Search for the cell housing the specified text and yield its (X, Y) center coordinate. 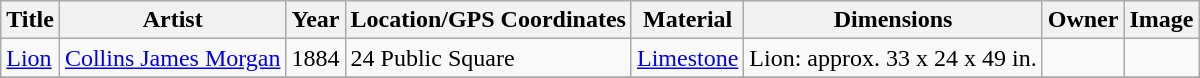
Year (316, 20)
Artist (172, 20)
Dimensions (893, 20)
Title (30, 20)
Location/GPS Coordinates (488, 20)
Limestone (687, 58)
1884 (316, 58)
24 Public Square (488, 58)
Lion (30, 58)
Owner (1083, 20)
Lion: approx. 33 x 24 x 49 in. (893, 58)
Material (687, 20)
Collins James Morgan (172, 58)
Image (1162, 20)
